Capture the cell that displays the provided text and extract its [x, y] central coordinate. 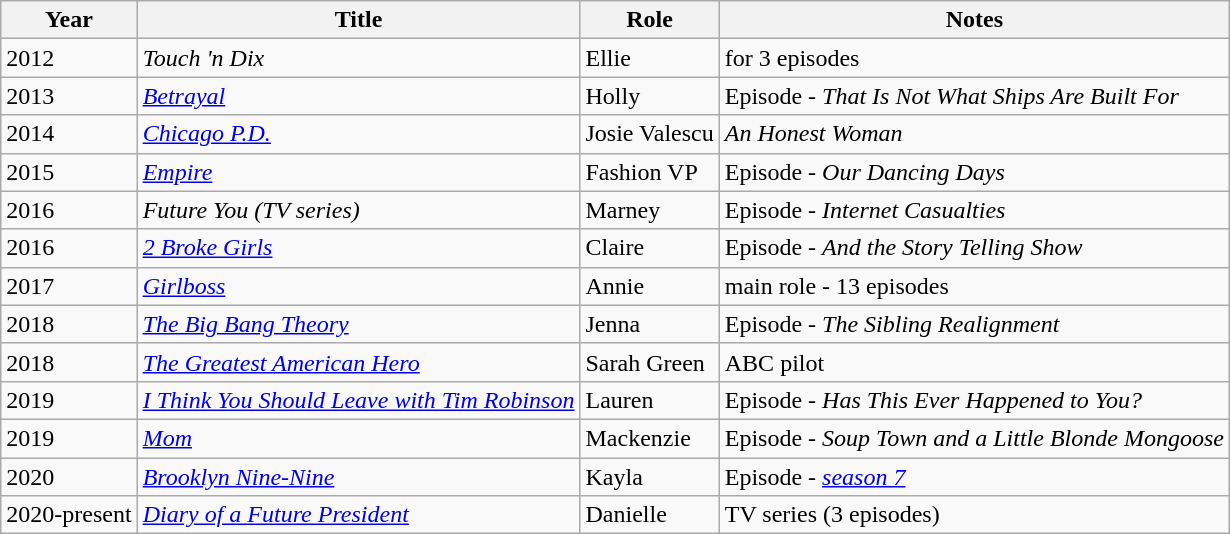
Jenna [650, 324]
Episode - That Is Not What Ships Are Built For [974, 96]
Annie [650, 286]
Future You (TV series) [358, 210]
2020 [69, 477]
Josie Valescu [650, 134]
Brooklyn Nine-Nine [358, 477]
Danielle [650, 515]
Notes [974, 20]
2020-present [69, 515]
2015 [69, 172]
An Honest Woman [974, 134]
Kayla [650, 477]
Episode - Has This Ever Happened to You? [974, 400]
Episode - Soup Town and a Little Blonde Mongoose [974, 438]
The Greatest American Hero [358, 362]
2 Broke Girls [358, 248]
2014 [69, 134]
2013 [69, 96]
Episode - And the Story Telling Show [974, 248]
I Think You Should Leave with Tim Robinson [358, 400]
Mackenzie [650, 438]
Fashion VP [650, 172]
Title [358, 20]
Episode - Our Dancing Days [974, 172]
Claire [650, 248]
Girlboss [358, 286]
Role [650, 20]
Marney [650, 210]
The Big Bang Theory [358, 324]
Holly [650, 96]
Empire [358, 172]
2017 [69, 286]
Diary of a Future President [358, 515]
Sarah Green [650, 362]
Mom [358, 438]
Episode - The Sibling Realignment [974, 324]
Episode - Internet Casualties [974, 210]
ABC pilot [974, 362]
Betrayal [358, 96]
Ellie [650, 58]
Episode - season 7 [974, 477]
2012 [69, 58]
for 3 episodes [974, 58]
main role - 13 episodes [974, 286]
Chicago P.D. [358, 134]
Year [69, 20]
Touch 'n Dix [358, 58]
Lauren [650, 400]
TV series (3 episodes) [974, 515]
